Capture the cell that displays the provided text and extract its [X, Y] central coordinate. 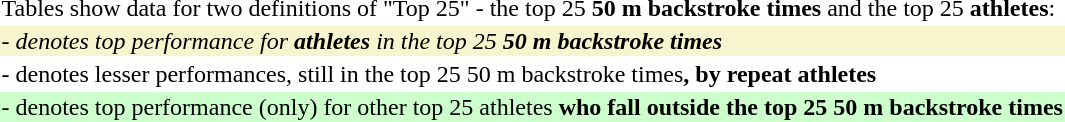
- denotes top performance (only) for other top 25 athletes who fall outside the top 25 50 m backstroke times [532, 107]
- denotes lesser performances, still in the top 25 50 m backstroke times, by repeat athletes [532, 74]
- denotes top performance for athletes in the top 25 50 m backstroke times [532, 41]
